Return [x, y] of the center of cell containing provided text 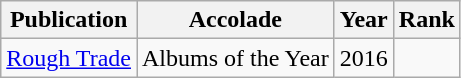
2016 [364, 58]
Rough Trade [69, 58]
Year [364, 20]
Publication [69, 20]
Rank [426, 20]
Albums of the Year [235, 58]
Accolade [235, 20]
